Locate the cell with the specified text and output its [X, Y] center coordinate. 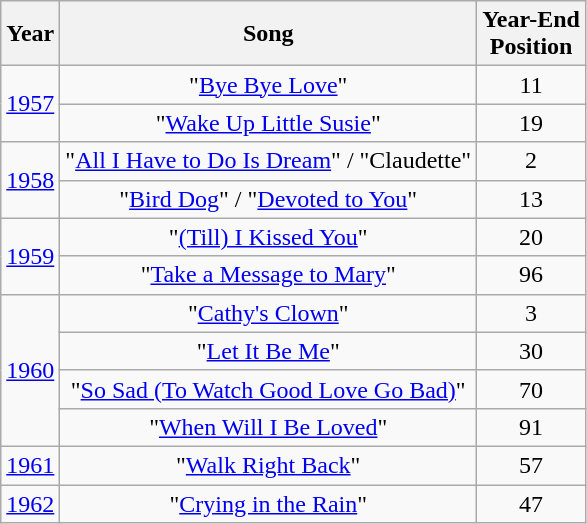
1961 [30, 465]
"Bye Bye Love" [268, 85]
"Let It Be Me" [268, 351]
"Take a Message to Mary" [268, 275]
"(Till) I Kissed You" [268, 237]
2 [532, 161]
Year-EndPosition [532, 34]
"Bird Dog" / "Devoted to You" [268, 199]
1960 [30, 370]
30 [532, 351]
20 [532, 237]
1962 [30, 503]
"Wake Up Little Susie" [268, 123]
11 [532, 85]
"So Sad (To Watch Good Love Go Bad)" [268, 389]
13 [532, 199]
"Walk Right Back" [268, 465]
47 [532, 503]
"All I Have to Do Is Dream" / "Claudette" [268, 161]
19 [532, 123]
Year [30, 34]
96 [532, 275]
Song [268, 34]
3 [532, 313]
1957 [30, 104]
91 [532, 427]
"Cathy's Clown" [268, 313]
57 [532, 465]
1959 [30, 256]
"When Will I Be Loved" [268, 427]
"Crying in the Rain" [268, 503]
1958 [30, 180]
70 [532, 389]
